Scan for the cell matching the given text and deliver its [x, y] coordinate at center. 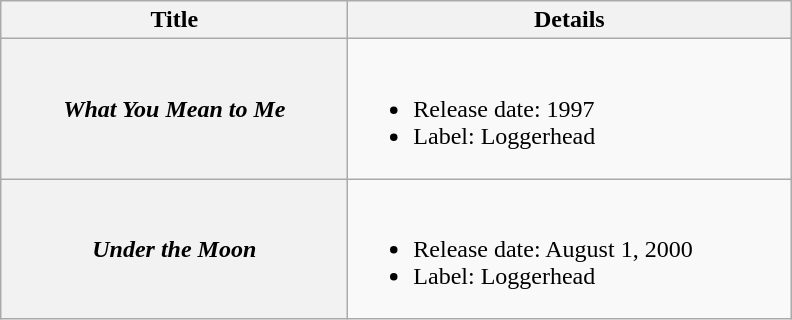
What You Mean to Me [174, 109]
Release date: August 1, 2000Label: Loggerhead [570, 249]
Details [570, 20]
Under the Moon [174, 249]
Title [174, 20]
Release date: 1997Label: Loggerhead [570, 109]
